Identify which cell holds the provided text, then report its (x, y) central coordinate. 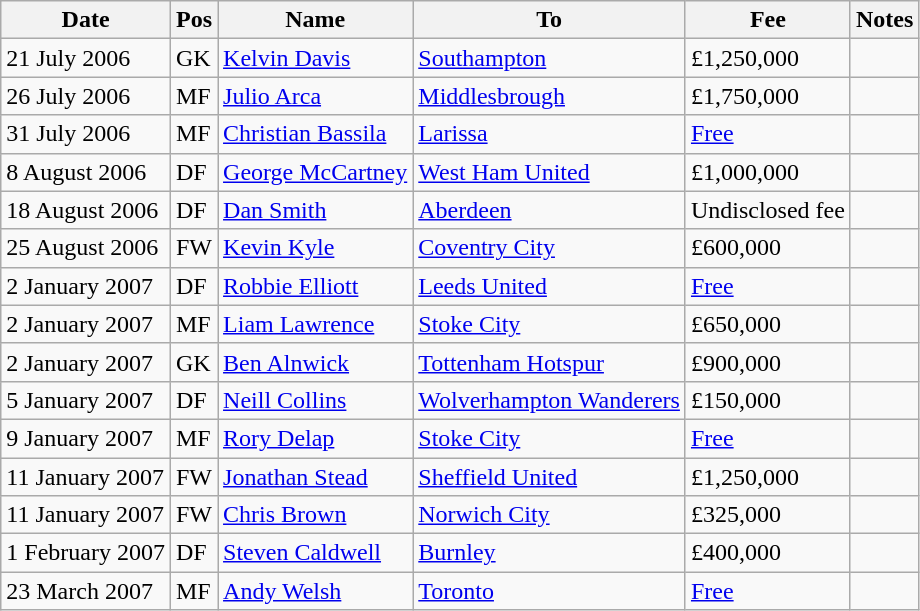
£400,000 (768, 553)
£650,000 (768, 324)
5 January 2007 (86, 400)
8 August 2006 (86, 172)
Notes (884, 20)
Steven Caldwell (316, 553)
Robbie Elliott (316, 286)
Julio Arca (316, 96)
Burnley (550, 553)
Christian Bassila (316, 134)
18 August 2006 (86, 210)
To (550, 20)
Dan Smith (316, 210)
1 February 2007 (86, 553)
Wolverhampton Wanderers (550, 400)
Southampton (550, 58)
Neill Collins (316, 400)
Jonathan Stead (316, 477)
Andy Welsh (316, 591)
£150,000 (768, 400)
9 January 2007 (86, 438)
£325,000 (768, 515)
Larissa (550, 134)
Pos (194, 20)
£1,000,000 (768, 172)
21 July 2006 (86, 58)
31 July 2006 (86, 134)
Chris Brown (316, 515)
Name (316, 20)
Kevin Kyle (316, 248)
Norwich City (550, 515)
George McCartney (316, 172)
Aberdeen (550, 210)
23 March 2007 (86, 591)
£600,000 (768, 248)
Kelvin Davis (316, 58)
Leeds United (550, 286)
Fee (768, 20)
Sheffield United (550, 477)
Tottenham Hotspur (550, 362)
25 August 2006 (86, 248)
£900,000 (768, 362)
Date (86, 20)
Middlesbrough (550, 96)
Ben Alnwick (316, 362)
£1,750,000 (768, 96)
26 July 2006 (86, 96)
Coventry City (550, 248)
West Ham United (550, 172)
Toronto (550, 591)
Undisclosed fee (768, 210)
Liam Lawrence (316, 324)
Rory Delap (316, 438)
